Search for the cell housing the specified text and yield its (X, Y) center coordinate. 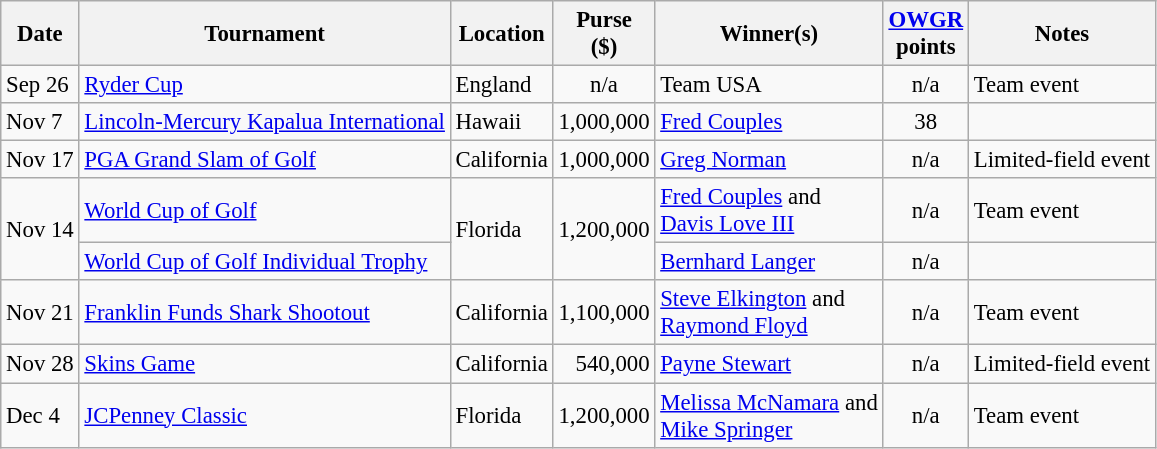
Greg Norman (769, 160)
1,100,000 (604, 312)
Fred Couples and Davis Love III (769, 210)
Payne Stewart (769, 364)
Sep 26 (40, 85)
Notes (1062, 34)
Nov 14 (40, 229)
Steve Elkington and Raymond Floyd (769, 312)
World Cup of Golf Individual Trophy (264, 262)
Bernhard Langer (769, 262)
Tournament (264, 34)
Nov 7 (40, 122)
JCPenney Classic (264, 416)
Skins Game (264, 364)
PGA Grand Slam of Golf (264, 160)
Nov 17 (40, 160)
540,000 (604, 364)
Lincoln-Mercury Kapalua International (264, 122)
Melissa McNamara and Mike Springer (769, 416)
OWGRpoints (926, 34)
Dec 4 (40, 416)
Location (502, 34)
Team USA (769, 85)
Franklin Funds Shark Shootout (264, 312)
Date (40, 34)
Hawaii (502, 122)
Ryder Cup (264, 85)
Fred Couples (769, 122)
Purse($) (604, 34)
Nov 21 (40, 312)
Nov 28 (40, 364)
38 (926, 122)
World Cup of Golf (264, 210)
Winner(s) (769, 34)
England (502, 85)
